Extract the (x, y) coordinate from the center of the cell holding the provided text.  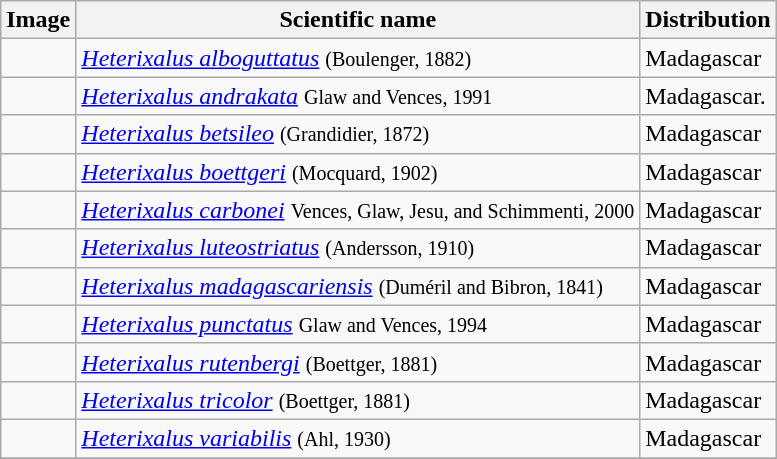
Heterixalus variabilis (Ahl, 1930) (358, 438)
Heterixalus punctatus Glaw and Vences, 1994 (358, 324)
Heterixalus boettgeri (Mocquard, 1902) (358, 172)
Heterixalus rutenbergi (Boettger, 1881) (358, 362)
Scientific name (358, 20)
Heterixalus madagascariensis (Duméril and Bibron, 1841) (358, 286)
Heterixalus luteostriatus (Andersson, 1910) (358, 248)
Madagascar. (708, 96)
Heterixalus carbonei Vences, Glaw, Jesu, and Schimmenti, 2000 (358, 210)
Heterixalus andrakata Glaw and Vences, 1991 (358, 96)
Heterixalus betsileo (Grandidier, 1872) (358, 134)
Distribution (708, 20)
Image (38, 20)
Heterixalus alboguttatus (Boulenger, 1882) (358, 58)
Heterixalus tricolor (Boettger, 1881) (358, 400)
